Detect which cell encompasses the target text, then output its [x, y] center coordinate. 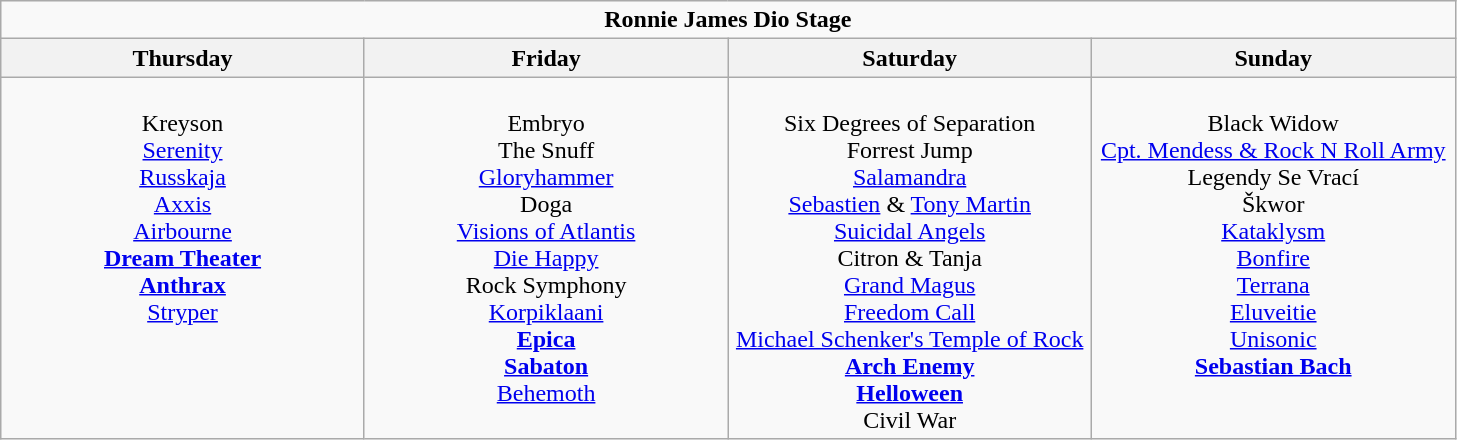
Friday [546, 58]
Saturday [910, 58]
Ronnie James Dio Stage [728, 20]
Thursday [183, 58]
Kreyson Serenity Russkaja Axxis Airbourne Dream Theater Anthrax Stryper [183, 258]
Sunday [1273, 58]
Embryo The Snuff Gloryhammer Doga Visions of Atlantis Die Happy Rock Symphony Korpiklaani Epica Sabaton Behemoth [546, 258]
Black Widow Cpt. Mendess & Rock N Roll Army Legendy Se Vrací Škwor Kataklysm Bonfire Terrana Eluveitie Unisonic Sebastian Bach [1273, 258]
